Output the (x, y) coordinate of the center of the cell containing the given text.  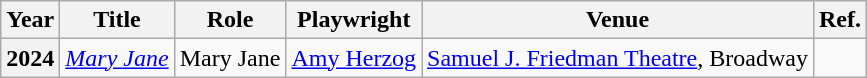
2024 (30, 58)
Ref. (840, 20)
Venue (618, 20)
Amy Herzog (354, 58)
Title (117, 20)
Samuel J. Friedman Theatre, Broadway (618, 58)
Role (230, 20)
Year (30, 20)
Playwright (354, 20)
